Pinpoint the cell where the given text exists, returning its (X, Y) midpoint coordinate. 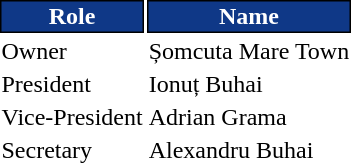
Name (249, 16)
Role (72, 16)
Șomcuta Mare Town (249, 51)
Adrian Grama (249, 117)
Ionuț Buhai (249, 84)
Vice-President (72, 117)
President (72, 84)
Owner (72, 51)
